Extract the [X, Y] coordinate from the center of the cell holding the provided text.  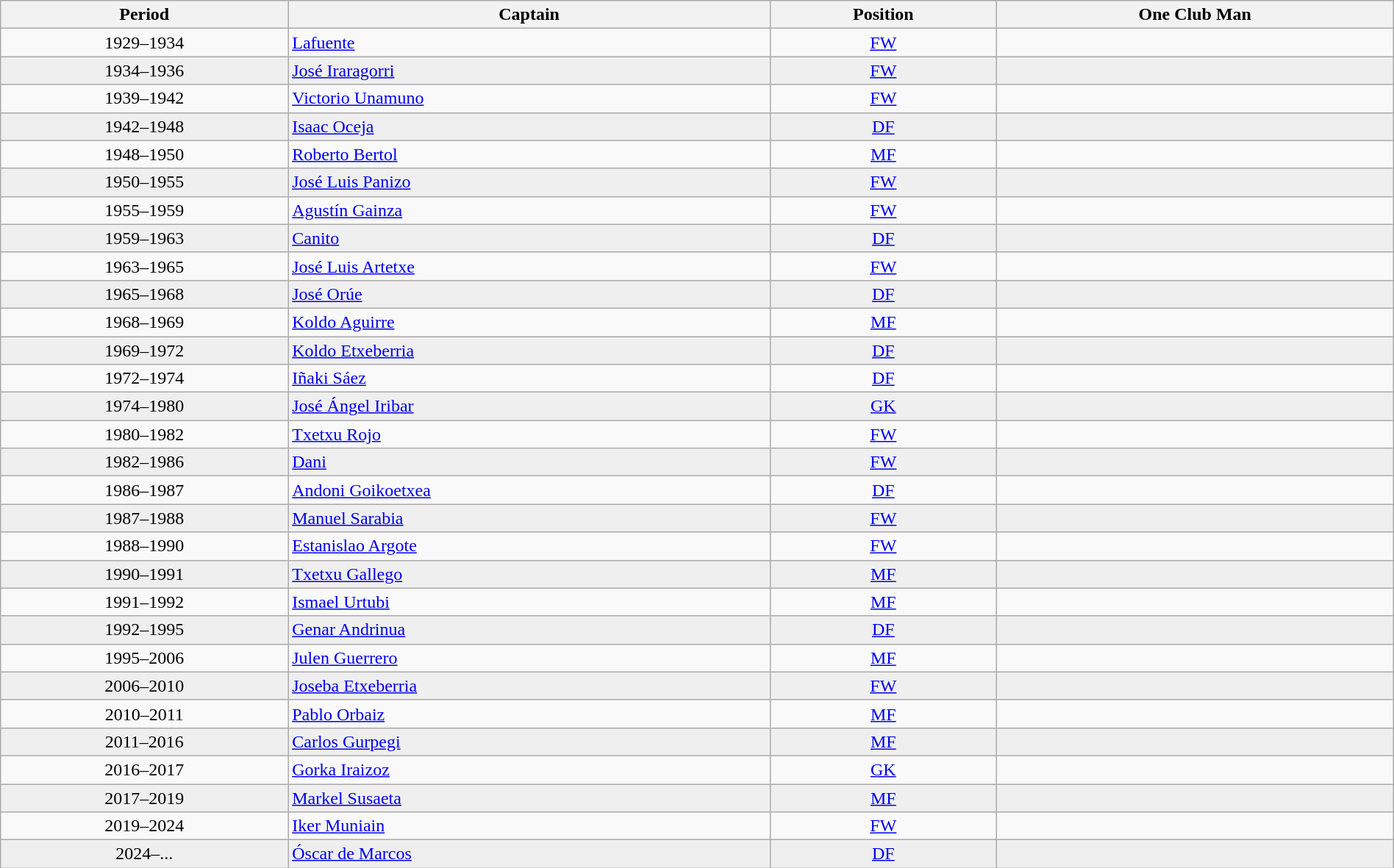
1992–1995 [144, 630]
2016–2017 [144, 770]
2006–2010 [144, 686]
Iñaki Sáez [529, 379]
Position [883, 15]
1934–1936 [144, 71]
2019–2024 [144, 826]
José Iraragorri [529, 71]
Canito [529, 238]
1963–1965 [144, 266]
Gorka Iraizoz [529, 770]
José Orúe [529, 294]
Period [144, 15]
1988–1990 [144, 546]
Estanislao Argote [529, 546]
José Luis Panizo [529, 182]
1990–1991 [144, 574]
Koldo Etxeberria [529, 351]
José Luis Artetxe [529, 266]
Agustín Gainza [529, 210]
1972–1974 [144, 379]
1982–1986 [144, 462]
1942–1948 [144, 126]
Markel Susaeta [529, 797]
Julen Guerrero [529, 658]
Iker Muniain [529, 826]
Txetxu Rojo [529, 434]
1987–1988 [144, 518]
José Ángel Iribar [529, 406]
1948–1950 [144, 154]
Koldo Aguirre [529, 322]
Carlos Gurpegi [529, 742]
1955–1959 [144, 210]
Manuel Sarabia [529, 518]
Genar Andrinua [529, 630]
1968–1969 [144, 322]
Ismael Urtubi [529, 602]
2024–... [144, 854]
2010–2011 [144, 714]
Joseba Etxeberria [529, 686]
Lafuente [529, 43]
Andoni Goikoetxea [529, 490]
1929–1934 [144, 43]
2017–2019 [144, 797]
Isaac Oceja [529, 126]
Óscar de Marcos [529, 854]
Victorio Unamuno [529, 98]
1986–1987 [144, 490]
1995–2006 [144, 658]
Dani [529, 462]
Pablo Orbaiz [529, 714]
2011–2016 [144, 742]
1939–1942 [144, 98]
1969–1972 [144, 351]
Roberto Bertol [529, 154]
1959–1963 [144, 238]
One Club Man [1195, 15]
1991–1992 [144, 602]
1950–1955 [144, 182]
1974–1980 [144, 406]
Txetxu Gallego [529, 574]
1980–1982 [144, 434]
1965–1968 [144, 294]
Captain [529, 15]
